Capture the cell that displays the provided text and extract its (x, y) central coordinate. 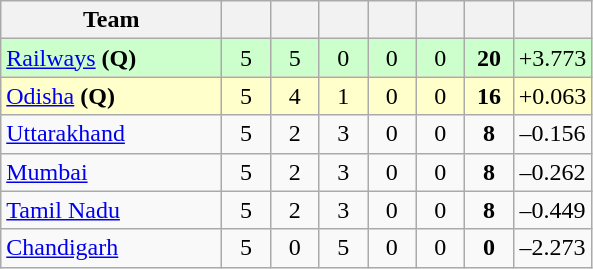
20 (490, 58)
+0.063 (552, 96)
Team (112, 20)
–2.273 (552, 248)
Odisha (Q) (112, 96)
1 (344, 96)
–0.262 (552, 172)
+3.773 (552, 58)
4 (294, 96)
–0.156 (552, 134)
16 (490, 96)
Tamil Nadu (112, 210)
Chandigarh (112, 248)
–0.449 (552, 210)
Mumbai (112, 172)
Railways (Q) (112, 58)
Uttarakhand (112, 134)
